Return [X, Y] of the center of cell containing provided text 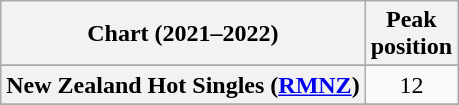
12 [411, 85]
Peakposition [411, 34]
New Zealand Hot Singles (RMNZ) [183, 85]
Chart (2021–2022) [183, 34]
